Scan for the cell matching the given text and deliver its [X, Y] coordinate at center. 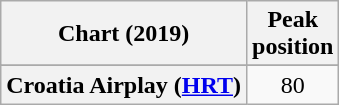
Chart (2019) [124, 34]
Peakposition [293, 34]
80 [293, 85]
Croatia Airplay (HRT) [124, 85]
